For the text-containing cell, return its midpoint in [X, Y] coordinate format. 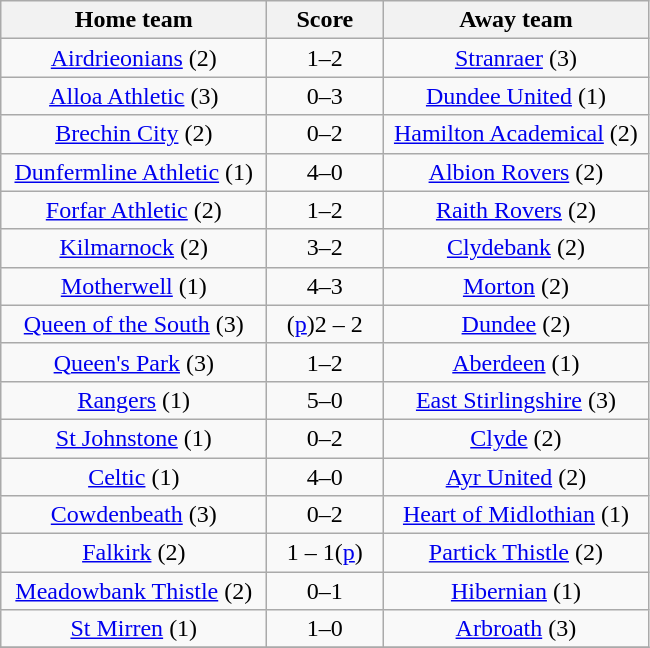
4–3 [325, 286]
Stranraer (3) [516, 58]
Rangers (1) [134, 400]
Away team [516, 20]
Dundee (2) [516, 324]
Dunfermline Athletic (1) [134, 172]
Meadowbank Thistle (2) [134, 591]
Score [325, 20]
0–3 [325, 96]
East Stirlingshire (3) [516, 400]
Dundee United (1) [516, 96]
3–2 [325, 248]
Hibernian (1) [516, 591]
Partick Thistle (2) [516, 553]
Morton (2) [516, 286]
Forfar Athletic (2) [134, 210]
Airdrieonians (2) [134, 58]
Queen's Park (3) [134, 362]
Falkirk (2) [134, 553]
Brechin City (2) [134, 134]
Clyde (2) [516, 438]
Alloa Athletic (3) [134, 96]
Cowdenbeath (3) [134, 515]
(p)2 – 2 [325, 324]
Arbroath (3) [516, 629]
Queen of the South (3) [134, 324]
1–0 [325, 629]
Ayr United (2) [516, 477]
0–1 [325, 591]
Home team [134, 20]
1 – 1(p) [325, 553]
Hamilton Academical (2) [516, 134]
5–0 [325, 400]
Heart of Midlothian (1) [516, 515]
Motherwell (1) [134, 286]
Kilmarnock (2) [134, 248]
Celtic (1) [134, 477]
St Johnstone (1) [134, 438]
St Mirren (1) [134, 629]
Aberdeen (1) [516, 362]
Raith Rovers (2) [516, 210]
Albion Rovers (2) [516, 172]
Clydebank (2) [516, 248]
